Output the (x, y) coordinate of the center of the cell containing the given text.  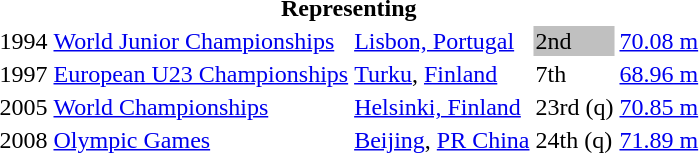
Turku, Finland (442, 74)
23rd (q) (574, 107)
World Junior Championships (201, 41)
2nd (574, 41)
7th (574, 74)
European U23 Championships (201, 74)
Helsinki, Finland (442, 107)
Lisbon, Portugal (442, 41)
World Championships (201, 107)
